Capture the cell that displays the provided text and extract its (x, y) central coordinate. 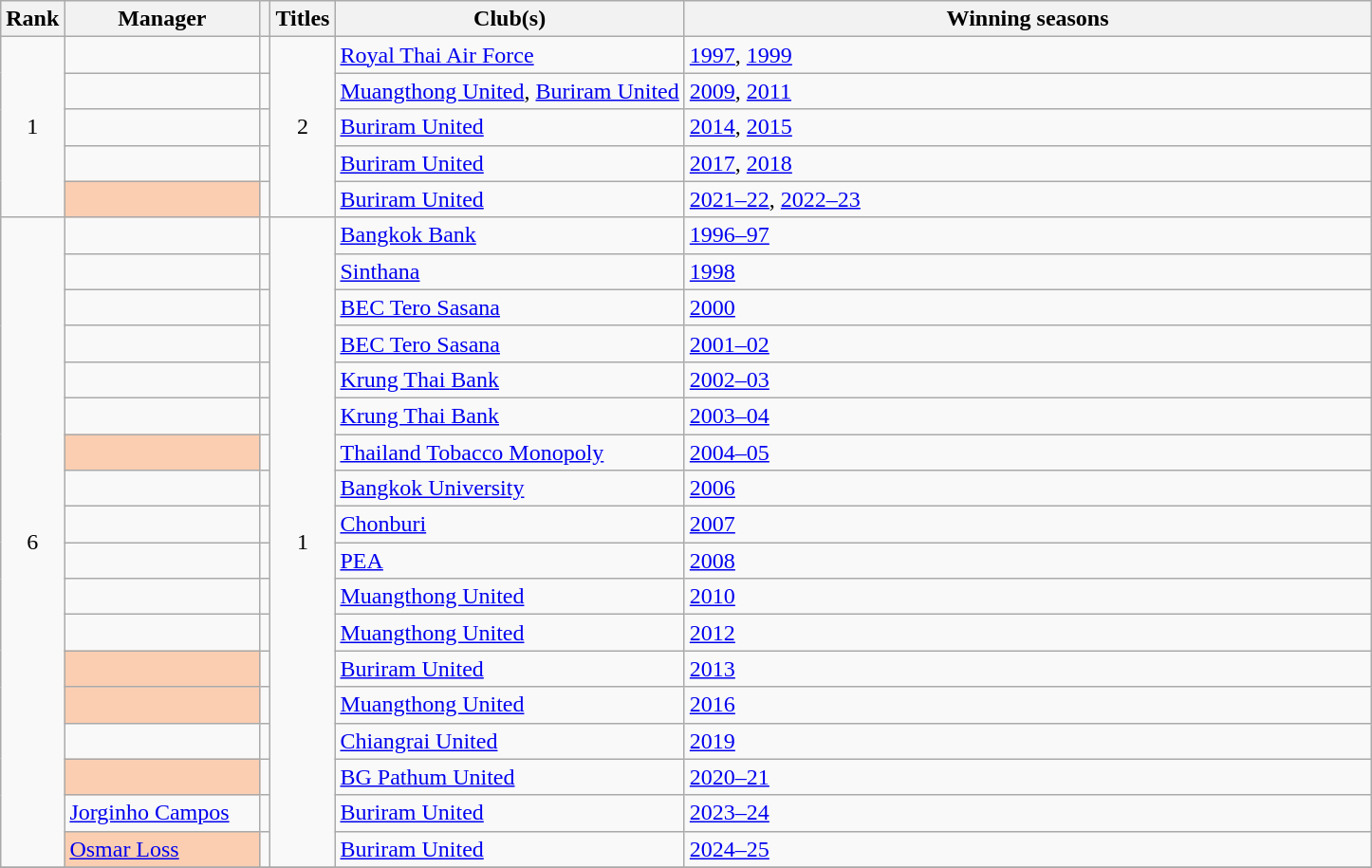
BG Pathum United (510, 777)
Bangkok Bank (510, 235)
2002–03 (1028, 379)
Winning seasons (1028, 19)
2008 (1028, 561)
Chonburi (510, 525)
2014, 2015 (1028, 127)
2019 (1028, 741)
2010 (1028, 597)
2012 (1028, 633)
2023–24 (1028, 813)
Muangthong United, Buriram United (510, 91)
2024–25 (1028, 849)
2007 (1028, 525)
Sinthana (510, 271)
Jorginho Campos (162, 813)
2000 (1028, 307)
Club(s) (510, 19)
2009, 2011 (1028, 91)
1996–97 (1028, 235)
Rank (32, 19)
Manager (162, 19)
2016 (1028, 705)
2020–21 (1028, 777)
2004–05 (1028, 452)
2021–22, 2022–23 (1028, 199)
Royal Thai Air Force (510, 55)
2017, 2018 (1028, 163)
6 (32, 543)
2001–02 (1028, 343)
Titles (303, 19)
2003–04 (1028, 416)
2013 (1028, 669)
PEA (510, 561)
1998 (1028, 271)
2006 (1028, 489)
2 (303, 127)
Chiangrai United (510, 741)
Osmar Loss (162, 849)
Thailand Tobacco Monopoly (510, 452)
1997, 1999 (1028, 55)
Bangkok University (510, 489)
